For the text-containing cell, return its midpoint in [x, y] coordinate format. 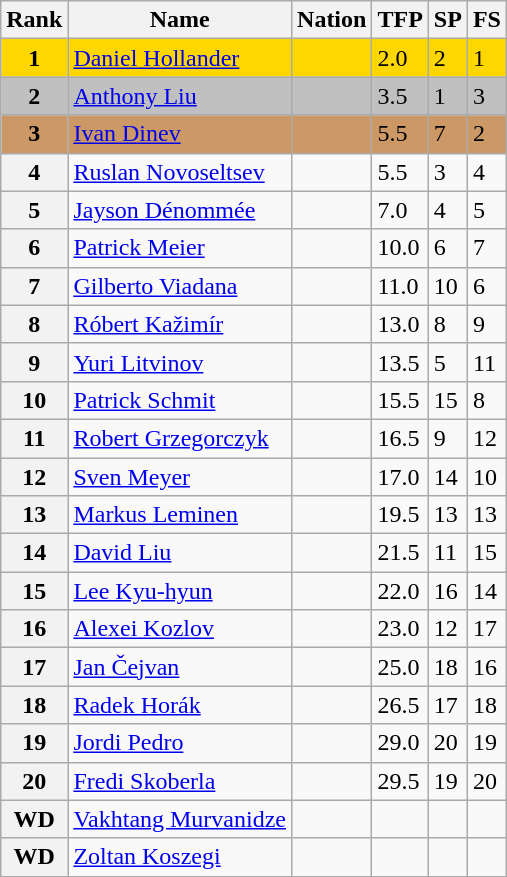
Rank [34, 20]
Fredi Skoberla [180, 781]
7.0 [400, 210]
Anthony Liu [180, 96]
25.0 [400, 667]
23.0 [400, 629]
15.5 [400, 400]
Patrick Meier [180, 248]
29.0 [400, 743]
Alexei Kozlov [180, 629]
Radek Horák [180, 705]
13.0 [400, 324]
David Liu [180, 553]
Jayson Dénommée [180, 210]
10.0 [400, 248]
Patrick Schmit [180, 400]
Ivan Dinev [180, 134]
17.0 [400, 477]
Jordi Pedro [180, 743]
Markus Leminen [180, 515]
Robert Grzegorczyk [180, 438]
11.0 [400, 286]
2.0 [400, 58]
19.5 [400, 515]
Gilberto Viadana [180, 286]
Yuri Litvinov [180, 362]
FS [486, 20]
22.0 [400, 591]
26.5 [400, 705]
3.5 [400, 96]
Róbert Kažimír [180, 324]
Lee Kyu-hyun [180, 591]
Ruslan Novoseltsev [180, 172]
21.5 [400, 553]
Sven Meyer [180, 477]
Daniel Hollander [180, 58]
29.5 [400, 781]
SP [448, 20]
16.5 [400, 438]
Vakhtang Murvanidze [180, 819]
TFP [400, 20]
Zoltan Koszegi [180, 857]
13.5 [400, 362]
Jan Čejvan [180, 667]
Nation [332, 20]
Name [180, 20]
